Return (X, Y) of the center of cell containing provided text 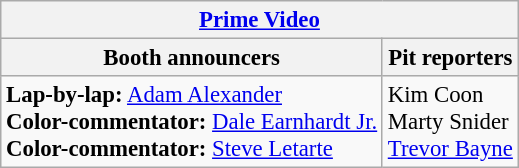
Lap-by-lap: Adam AlexanderColor-commentator: Dale Earnhardt Jr.Color-commentator: Steve Letarte (192, 122)
Booth announcers (192, 58)
Kim CoonMarty SniderTrevor Bayne (450, 122)
Prime Video (260, 20)
Pit reporters (450, 58)
